Extract the (x, y) coordinate from the center of the cell holding the provided text.  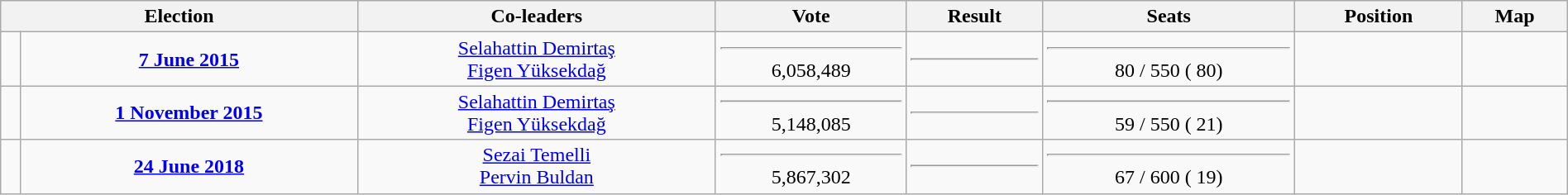
24 June 2018 (189, 167)
Co-leaders (536, 17)
Result (974, 17)
5,867,302 (810, 167)
Election (179, 17)
5,148,085 (810, 112)
67 / 600 ( 19) (1169, 167)
59 / 550 ( 21) (1169, 112)
Position (1379, 17)
1 November 2015 (189, 112)
Vote (810, 17)
Map (1515, 17)
6,058,489 (810, 59)
Seats (1169, 17)
Sezai TemelliPervin Buldan (536, 167)
7 June 2015 (189, 59)
80 / 550 ( 80) (1169, 59)
